Return the [x, y] coordinate for the center point of the cell that contains the specified text.  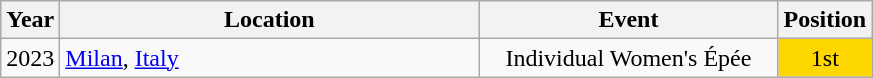
Position [825, 20]
Event [628, 20]
Location [270, 20]
Individual Women's Épée [628, 58]
Milan, Italy [270, 58]
Year [30, 20]
2023 [30, 58]
1st [825, 58]
